Find where the given text appears and provide that cell's center as (X, Y) coordinate. 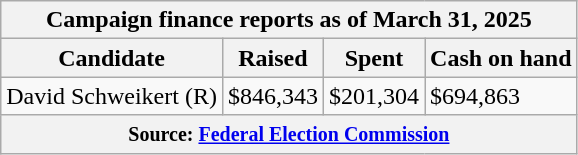
Candidate (112, 58)
David Schweikert (R) (112, 96)
$694,863 (501, 96)
Cash on hand (501, 58)
$201,304 (374, 96)
Raised (272, 58)
Source: Federal Election Commission (289, 134)
Spent (374, 58)
Campaign finance reports as of March 31, 2025 (289, 20)
$846,343 (272, 96)
